From the cell containing the given text, extract its center point as (x, y) coordinate. 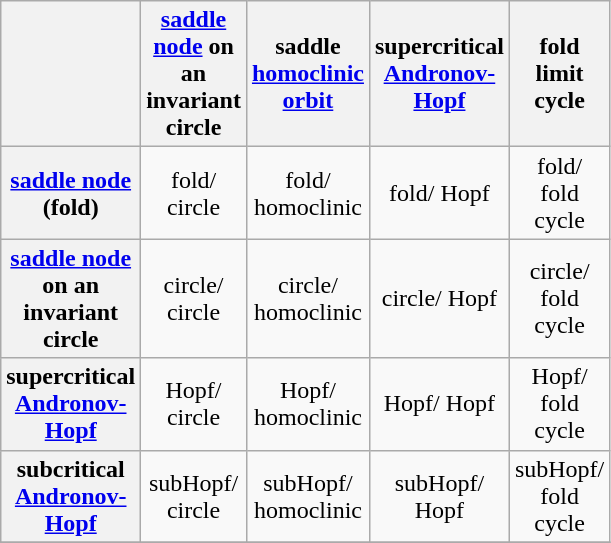
subHopf/ circle (194, 496)
circle/ fold cycle (559, 298)
subHopf/ homoclinic (308, 496)
circle/ Hopf (439, 298)
fold limit cycle (559, 74)
circle/ circle (194, 298)
subHopf/ fold cycle (559, 496)
fold/ fold cycle (559, 193)
subHopf/ Hopf (439, 496)
subcritical Andronov-Hopf (71, 496)
fold/ homoclinic (308, 193)
Hopf/ fold cycle (559, 404)
fold/ circle (194, 193)
saddle node (fold) (71, 193)
Hopf/ Hopf (439, 404)
fold/ Hopf (439, 193)
circle/ homoclinic (308, 298)
Hopf/ circle (194, 404)
Hopf/ homoclinic (308, 404)
saddle homoclinic orbit (308, 74)
